Identify which cell holds the provided text, then report its (x, y) central coordinate. 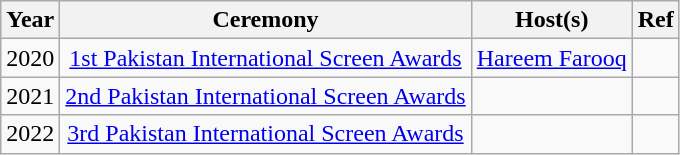
Year (30, 20)
1st Pakistan International Screen Awards (266, 58)
3rd Pakistan International Screen Awards (266, 134)
2022 (30, 134)
Hareem Farooq (552, 58)
2020 (30, 58)
2nd Pakistan International Screen Awards (266, 96)
Host(s) (552, 20)
2021 (30, 96)
Ceremony (266, 20)
Ref (656, 20)
